Locate the cell with the specified text and output its (x, y) center coordinate. 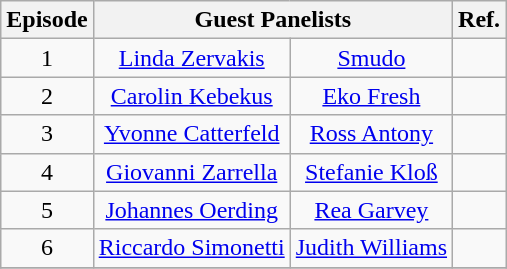
1 (47, 58)
Ross Antony (371, 134)
Linda Zervakis (192, 58)
Eko Fresh (371, 96)
Episode (47, 20)
Ref. (480, 20)
4 (47, 172)
2 (47, 96)
Smudo (371, 58)
Carolin Kebekus (192, 96)
Johannes Oerding (192, 210)
6 (47, 248)
Riccardo Simonetti (192, 248)
Stefanie Kloß (371, 172)
Guest Panelists (272, 20)
3 (47, 134)
Judith Williams (371, 248)
Yvonne Catterfeld (192, 134)
5 (47, 210)
Rea Garvey (371, 210)
Giovanni Zarrella (192, 172)
